For the text-containing cell, return its midpoint in (X, Y) coordinate format. 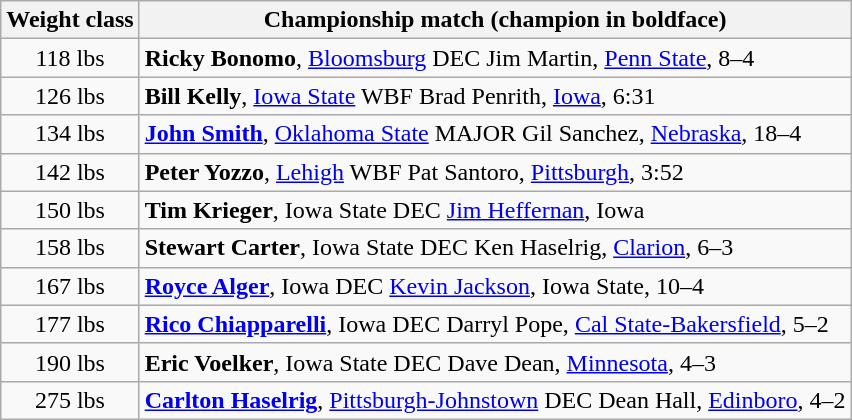
190 lbs (70, 362)
142 lbs (70, 172)
Stewart Carter, Iowa State DEC Ken Haselrig, Clarion, 6–3 (495, 248)
158 lbs (70, 248)
Ricky Bonomo, Bloomsburg DEC Jim Martin, Penn State, 8–4 (495, 58)
167 lbs (70, 286)
John Smith, Oklahoma State MAJOR Gil Sanchez, Nebraska, 18–4 (495, 134)
Royce Alger, Iowa DEC Kevin Jackson, Iowa State, 10–4 (495, 286)
118 lbs (70, 58)
134 lbs (70, 134)
Eric Voelker, Iowa State DEC Dave Dean, Minnesota, 4–3 (495, 362)
Rico Chiapparelli, Iowa DEC Darryl Pope, Cal State-Bakersfield, 5–2 (495, 324)
275 lbs (70, 400)
126 lbs (70, 96)
Peter Yozzo, Lehigh WBF Pat Santoro, Pittsburgh, 3:52 (495, 172)
Bill Kelly, Iowa State WBF Brad Penrith, Iowa, 6:31 (495, 96)
Championship match (champion in boldface) (495, 20)
177 lbs (70, 324)
Carlton Haselrig, Pittsburgh-Johnstown DEC Dean Hall, Edinboro, 4–2 (495, 400)
Tim Krieger, Iowa State DEC Jim Heffernan, Iowa (495, 210)
Weight class (70, 20)
150 lbs (70, 210)
